Detect which cell encompasses the target text, then output its (x, y) center coordinate. 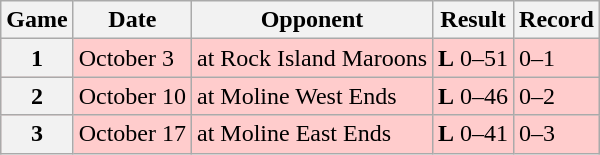
October 17 (132, 134)
Opponent (312, 20)
0–3 (557, 134)
at Rock Island Maroons (312, 58)
0–1 (557, 58)
L 0–41 (474, 134)
Result (474, 20)
Record (557, 20)
Date (132, 20)
L 0–46 (474, 96)
1 (37, 58)
October 3 (132, 58)
Game (37, 20)
2 (37, 96)
October 10 (132, 96)
at Moline East Ends (312, 134)
0–2 (557, 96)
at Moline West Ends (312, 96)
3 (37, 134)
L 0–51 (474, 58)
